Search for the cell housing the specified text and yield its [x, y] center coordinate. 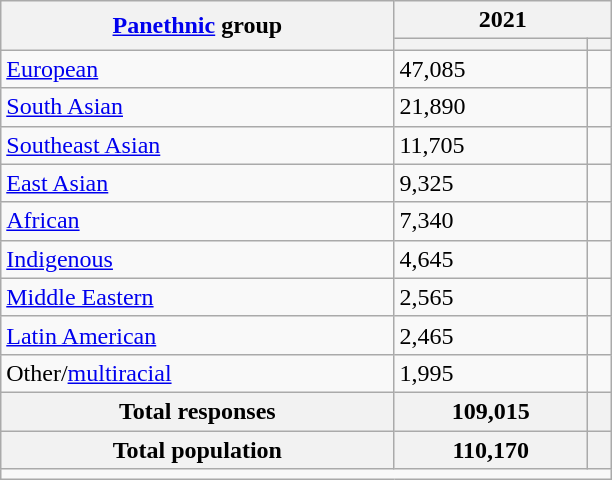
21,890 [491, 107]
9,325 [491, 183]
1,995 [491, 373]
7,340 [491, 221]
Other/multiracial [198, 373]
110,170 [491, 449]
2021 [503, 20]
Southeast Asian [198, 145]
Latin American [198, 335]
109,015 [491, 411]
2,465 [491, 335]
Total responses [198, 411]
47,085 [491, 69]
11,705 [491, 145]
Panethnic group [198, 26]
Total population [198, 449]
2,565 [491, 297]
Indigenous [198, 259]
African [198, 221]
Middle Eastern [198, 297]
East Asian [198, 183]
4,645 [491, 259]
South Asian [198, 107]
European [198, 69]
